Determine the (x, y) coordinate at the center of the cell enclosing the given text.  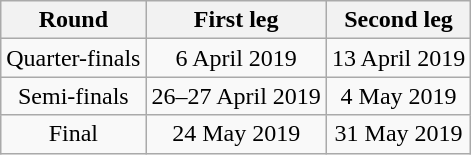
First leg (236, 20)
24 May 2019 (236, 134)
Second leg (398, 20)
13 April 2019 (398, 58)
26–27 April 2019 (236, 96)
Round (74, 20)
6 April 2019 (236, 58)
Final (74, 134)
Quarter-finals (74, 58)
31 May 2019 (398, 134)
Semi-finals (74, 96)
4 May 2019 (398, 96)
